Detect which cell encompasses the target text, then output its [x, y] center coordinate. 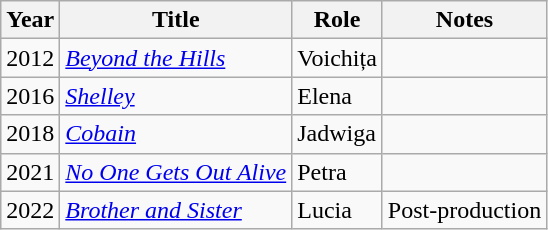
No One Gets Out Alive [176, 172]
Post-production [464, 210]
2016 [30, 96]
2021 [30, 172]
2012 [30, 58]
Petra [338, 172]
Beyond the Hills [176, 58]
Year [30, 20]
Jadwiga [338, 134]
Notes [464, 20]
Voichița [338, 58]
Title [176, 20]
Brother and Sister [176, 210]
Elena [338, 96]
2018 [30, 134]
Lucia [338, 210]
2022 [30, 210]
Cobain [176, 134]
Shelley [176, 96]
Role [338, 20]
